For the text-containing cell, return its midpoint in [x, y] coordinate format. 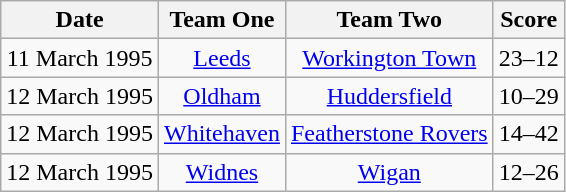
11 March 1995 [80, 58]
Workington Town [389, 58]
Huddersfield [389, 96]
12–26 [528, 172]
Oldham [222, 96]
Team Two [389, 20]
23–12 [528, 58]
14–42 [528, 134]
Team One [222, 20]
Whitehaven [222, 134]
Leeds [222, 58]
Widnes [222, 172]
Date [80, 20]
10–29 [528, 96]
Score [528, 20]
Featherstone Rovers [389, 134]
Wigan [389, 172]
